Return the [x, y] coordinate for the center point of the cell that contains the specified text.  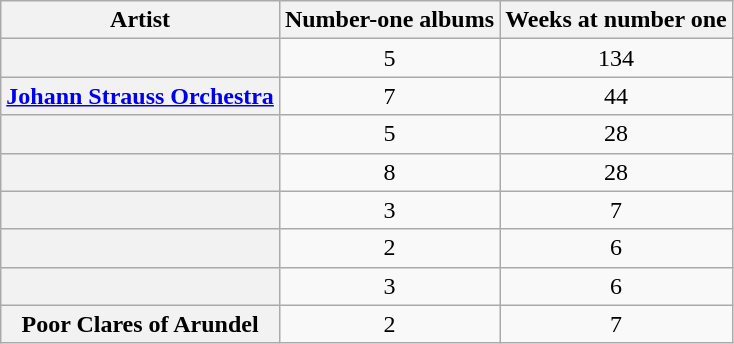
Number-one albums [389, 20]
44 [616, 96]
Artist [140, 20]
8 [389, 172]
Johann Strauss Orchestra [140, 96]
Weeks at number one [616, 20]
Poor Clares of Arundel [140, 324]
134 [616, 58]
